Output the [x, y] coordinate of the center of the cell containing the given text.  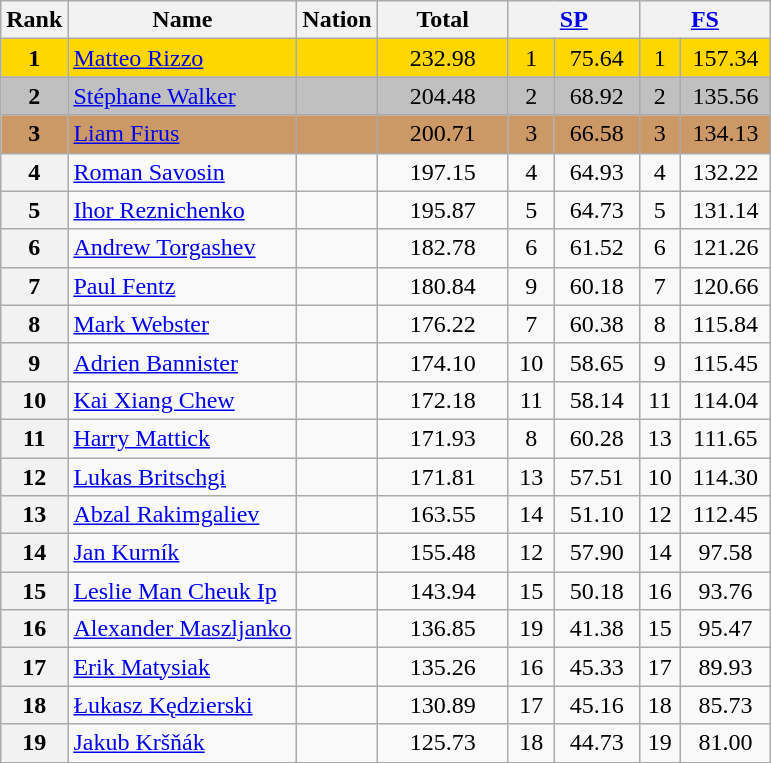
Paul Fentz [182, 286]
131.14 [725, 210]
50.18 [596, 591]
Harry Mattick [182, 438]
61.52 [596, 248]
81.00 [725, 743]
Matteo Rizzo [182, 58]
135.26 [442, 667]
89.93 [725, 667]
111.65 [725, 438]
120.66 [725, 286]
66.58 [596, 134]
57.51 [596, 477]
Jan Kurník [182, 553]
182.78 [442, 248]
Alexander Maszljanko [182, 629]
75.64 [596, 58]
60.38 [596, 324]
Andrew Torgashev [182, 248]
130.89 [442, 705]
115.84 [725, 324]
FS [704, 20]
Leslie Man Cheuk Ip [182, 591]
64.73 [596, 210]
163.55 [442, 515]
60.18 [596, 286]
197.15 [442, 172]
SP [574, 20]
Abzal Rakimgaliev [182, 515]
Roman Savosin [182, 172]
68.92 [596, 96]
171.93 [442, 438]
Erik Matysiak [182, 667]
200.71 [442, 134]
60.28 [596, 438]
95.47 [725, 629]
93.76 [725, 591]
114.30 [725, 477]
97.58 [725, 553]
174.10 [442, 362]
172.18 [442, 400]
155.48 [442, 553]
180.84 [442, 286]
115.45 [725, 362]
Nation [337, 20]
204.48 [442, 96]
51.10 [596, 515]
Mark Webster [182, 324]
136.85 [442, 629]
41.38 [596, 629]
Stéphane Walker [182, 96]
85.73 [725, 705]
44.73 [596, 743]
Łukasz Kędzierski [182, 705]
Liam Firus [182, 134]
Adrien Bannister [182, 362]
195.87 [442, 210]
132.22 [725, 172]
157.34 [725, 58]
121.26 [725, 248]
114.04 [725, 400]
58.14 [596, 400]
Rank [34, 20]
45.16 [596, 705]
134.13 [725, 134]
135.56 [725, 96]
45.33 [596, 667]
176.22 [442, 324]
58.65 [596, 362]
64.93 [596, 172]
Kai Xiang Chew [182, 400]
171.81 [442, 477]
112.45 [725, 515]
143.94 [442, 591]
Lukas Britschgi [182, 477]
Ihor Reznichenko [182, 210]
125.73 [442, 743]
232.98 [442, 58]
Name [182, 20]
57.90 [596, 553]
Jakub Kršňák [182, 743]
Total [442, 20]
